Identify which cell holds the provided text, then report its (x, y) central coordinate. 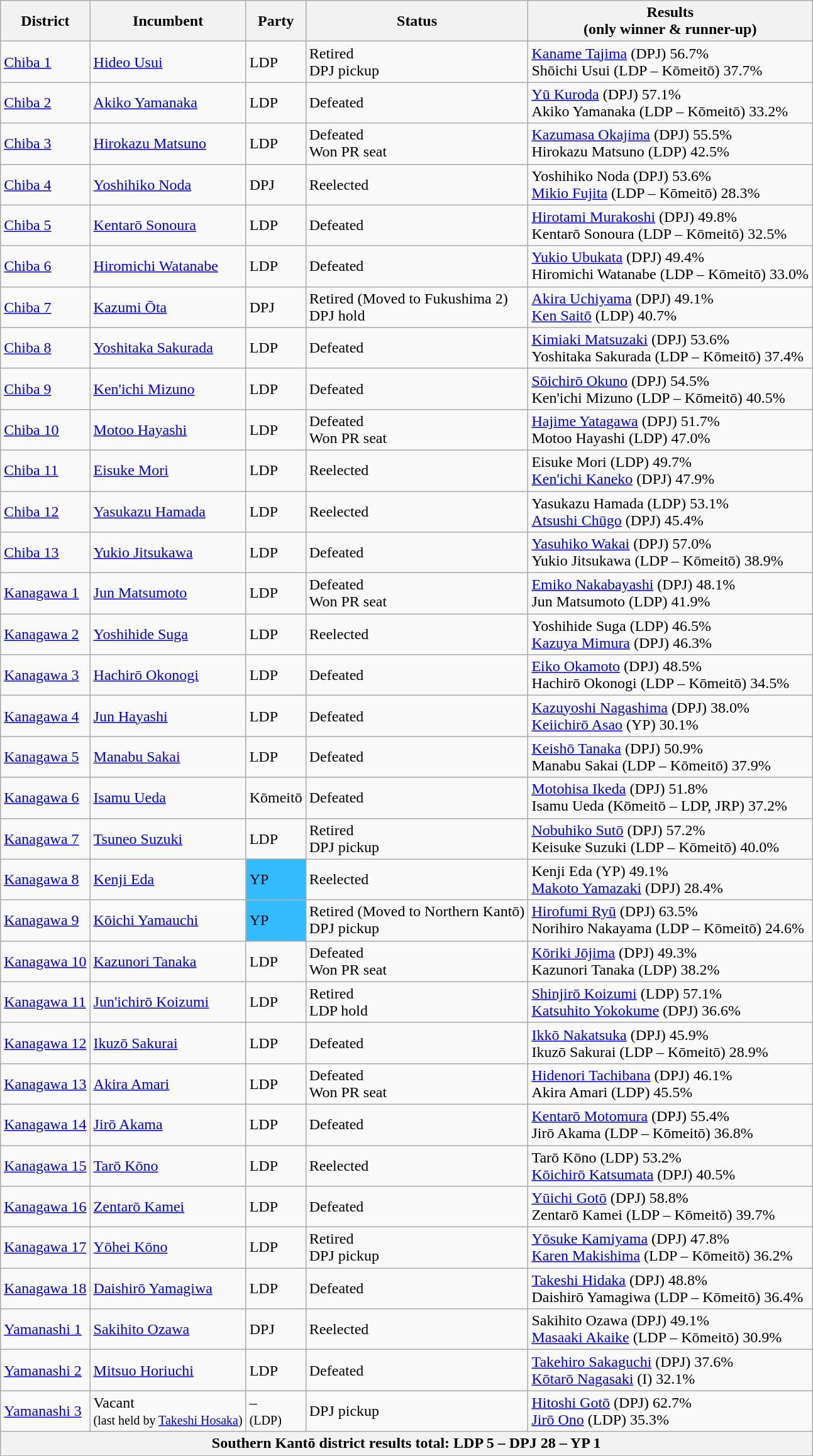
Hidenori Tachibana (DPJ) 46.1%Akira Amari (LDP) 45.5% (670, 1083)
Chiba 3 (45, 143)
Hirokazu Matsuno (168, 143)
Keishō Tanaka (DPJ) 50.9%Manabu Sakai (LDP – Kōmeitō) 37.9% (670, 757)
Hiromichi Watanabe (168, 266)
Yamanashi 2 (45, 1370)
Incumbent (168, 21)
Motohisa Ikeda (DPJ) 51.8%Isamu Ueda (Kōmeitō – LDP, JRP) 37.2% (670, 798)
Jirō Akama (168, 1125)
Chiba 8 (45, 348)
Sakihito Ozawa (168, 1330)
Kanagawa 11 (45, 1002)
Results(only winner & runner-up) (670, 21)
Kanagawa 4 (45, 716)
Emiko Nakabayashi (DPJ) 48.1%Jun Matsumoto (LDP) 41.9% (670, 593)
Chiba 9 (45, 388)
Hirofumi Ryū (DPJ) 63.5%Norihiro Nakayama (LDP – Kōmeitō) 24.6% (670, 920)
Kanagawa 10 (45, 961)
Yōhei Kōno (168, 1248)
Yukio Ubukata (DPJ) 49.4%Hiromichi Watanabe (LDP – Kōmeitō) 33.0% (670, 266)
Akira Uchiyama (DPJ) 49.1%Ken Saitō (LDP) 40.7% (670, 307)
Yūichi Gotō (DPJ) 58.8%Zentarō Kamei (LDP – Kōmeitō) 39.7% (670, 1207)
Kanagawa 16 (45, 1207)
Kōmeitō (275, 798)
Retired (Moved to Fukushima 2)DPJ hold (417, 307)
Ikkō Nakatsuka (DPJ) 45.9%Ikuzō Sakurai (LDP – Kōmeitō) 28.9% (670, 1043)
Kazumi Ōta (168, 307)
Hideo Usui (168, 62)
District (45, 21)
Kanagawa 3 (45, 675)
Eisuke Mori (168, 470)
Sōichirō Okuno (DPJ) 54.5%Ken'ichi Mizuno (LDP – Kōmeitō) 40.5% (670, 388)
Takehiro Sakaguchi (DPJ) 37.6%Kōtarō Nagasaki (I) 32.1% (670, 1370)
Kazuyoshi Nagashima (DPJ) 38.0%Keiichirō Asao (YP) 30.1% (670, 716)
Hachirō Okonogi (168, 675)
Zentarō Kamei (168, 1207)
Sakihito Ozawa (DPJ) 49.1%Masaaki Akaike (LDP – Kōmeitō) 30.9% (670, 1330)
Yōsuke Kamiyama (DPJ) 47.8%Karen Makishima (LDP – Kōmeitō) 36.2% (670, 1248)
DPJ pickup (417, 1411)
Chiba 12 (45, 512)
Kentarō Sonoura (168, 225)
Kazumasa Okajima (DPJ) 55.5%Hirokazu Matsuno (LDP) 42.5% (670, 143)
Chiba 5 (45, 225)
Yukio Jitsukawa (168, 553)
Kanagawa 15 (45, 1165)
Yū Kuroda (DPJ) 57.1%Akiko Yamanaka (LDP – Kōmeitō) 33.2% (670, 103)
Hirotami Murakoshi (DPJ) 49.8%Kentarō Sonoura (LDP – Kōmeitō) 32.5% (670, 225)
Chiba 6 (45, 266)
Motoo Hayashi (168, 430)
Kanagawa 13 (45, 1083)
Southern Kantō district results total: LDP 5 – DPJ 28 – YP 1 (406, 1443)
Kanagawa 8 (45, 880)
Kanagawa 12 (45, 1043)
Kanagawa 2 (45, 635)
Kanagawa 5 (45, 757)
Ikuzō Sakurai (168, 1043)
RetiredLDP hold (417, 1002)
Jun'ichirō Koizumi (168, 1002)
Daishirō Yamagiwa (168, 1288)
Kanagawa 14 (45, 1125)
Tsuneo Suzuki (168, 838)
Kaname Tajima (DPJ) 56.7%Shōichi Usui (LDP – Kōmeitō) 37.7% (670, 62)
Jun Matsumoto (168, 593)
Yasuhiko Wakai (DPJ) 57.0%Yukio Jitsukawa (LDP – Kōmeitō) 38.9% (670, 553)
Chiba 13 (45, 553)
Manabu Sakai (168, 757)
Kenji Eda (YP) 49.1%Makoto Yamazaki (DPJ) 28.4% (670, 880)
Ken'ichi Mizuno (168, 388)
Tarō Kōno (LDP) 53.2%Kōichirō Katsumata (DPJ) 40.5% (670, 1165)
Yoshihide Suga (168, 635)
Retired (Moved to Northern Kantō)DPJ pickup (417, 920)
–(LDP) (275, 1411)
Kazunori Tanaka (168, 961)
Akira Amari (168, 1083)
Tarō Kōno (168, 1165)
Akiko Yamanaka (168, 103)
Isamu Ueda (168, 798)
Yoshitaka Sakurada (168, 348)
Kanagawa 17 (45, 1248)
Kenji Eda (168, 880)
Chiba 1 (45, 62)
Nobuhiko Sutō (DPJ) 57.2%Keisuke Suzuki (LDP – Kōmeitō) 40.0% (670, 838)
Vacant(last held by Takeshi Hosaka) (168, 1411)
Takeshi Hidaka (DPJ) 48.8%Daishirō Yamagiwa (LDP – Kōmeitō) 36.4% (670, 1288)
Kōriki Jōjima (DPJ) 49.3%Kazunori Tanaka (LDP) 38.2% (670, 961)
Eiko Okamoto (DPJ) 48.5%Hachirō Okonogi (LDP – Kōmeitō) 34.5% (670, 675)
Party (275, 21)
Yasukazu Hamada (168, 512)
Hajime Yatagawa (DPJ) 51.7%Motoo Hayashi (LDP) 47.0% (670, 430)
Shinjirō Koizumi (LDP) 57.1%Katsuhito Yokokume (DPJ) 36.6% (670, 1002)
Yoshihiko Noda (DPJ) 53.6%Mikio Fujita (LDP – Kōmeitō) 28.3% (670, 185)
Yamanashi 1 (45, 1330)
Kentarō Motomura (DPJ) 55.4%Jirō Akama (LDP – Kōmeitō) 36.8% (670, 1125)
Kanagawa 6 (45, 798)
Hitoshi Gotō (DPJ) 62.7%Jirō Ono (LDP) 35.3% (670, 1411)
Yamanashi 3 (45, 1411)
Jun Hayashi (168, 716)
Kanagawa 1 (45, 593)
Chiba 7 (45, 307)
Mitsuo Horiuchi (168, 1370)
Kanagawa 18 (45, 1288)
Chiba 10 (45, 430)
Chiba 2 (45, 103)
Eisuke Mori (LDP) 49.7%Ken'ichi Kaneko (DPJ) 47.9% (670, 470)
Kōichi Yamauchi (168, 920)
Chiba 4 (45, 185)
Yasukazu Hamada (LDP) 53.1%Atsushi Chūgo (DPJ) 45.4% (670, 512)
Status (417, 21)
Kanagawa 7 (45, 838)
Yoshihiko Noda (168, 185)
Kanagawa 9 (45, 920)
Kimiaki Matsuzaki (DPJ) 53.6%Yoshitaka Sakurada (LDP – Kōmeitō) 37.4% (670, 348)
Yoshihide Suga (LDP) 46.5%Kazuya Mimura (DPJ) 46.3% (670, 635)
Chiba 11 (45, 470)
